Capture the cell that displays the provided text and extract its (x, y) central coordinate. 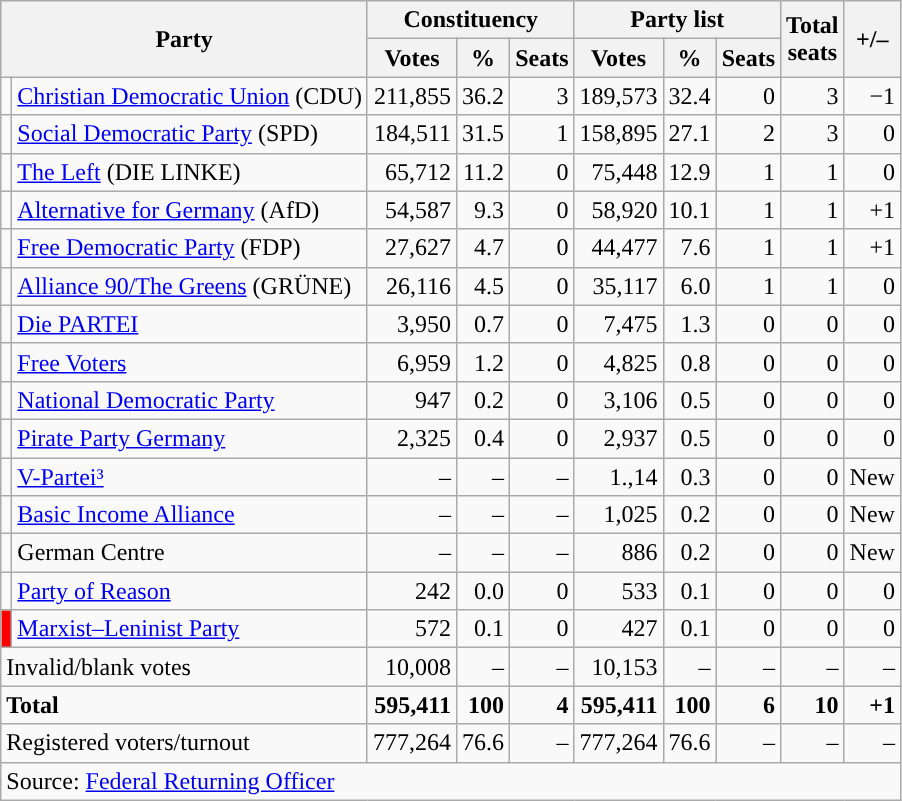
947 (412, 400)
Die PARTEI (190, 324)
6 (748, 705)
Alternative for Germany (AfD) (190, 210)
75,448 (618, 172)
6,959 (412, 362)
Registered voters/turnout (184, 743)
−1 (872, 96)
12.9 (690, 172)
+/– (872, 39)
Constituency (470, 20)
Party of Reason (190, 591)
Pirate Party Germany (190, 438)
10 (813, 705)
886 (618, 553)
0.8 (690, 362)
National Democratic Party (190, 400)
7.6 (690, 248)
58,920 (618, 210)
German Centre (190, 553)
Alliance 90/The Greens (GRÜNE) (190, 286)
0.0 (484, 591)
0.3 (690, 477)
Social Democratic Party (SPD) (190, 134)
211,855 (412, 96)
7,475 (618, 324)
533 (618, 591)
Totalseats (813, 39)
0.4 (484, 438)
4.7 (484, 248)
1.2 (484, 362)
1,025 (618, 515)
4.5 (484, 286)
10,008 (412, 667)
Party list (678, 20)
158,895 (618, 134)
V-Partei³ (190, 477)
Marxist–Leninist Party (190, 629)
35,117 (618, 286)
Source: Federal Returning Officer (451, 781)
32.4 (690, 96)
189,573 (618, 96)
3,106 (618, 400)
3,950 (412, 324)
44,477 (618, 248)
Basic Income Alliance (190, 515)
Christian Democratic Union (CDU) (190, 96)
Free Voters (190, 362)
184,511 (412, 134)
11.2 (484, 172)
27,627 (412, 248)
31.5 (484, 134)
427 (618, 629)
9.3 (484, 210)
The Left (DIE LINKE) (190, 172)
36.2 (484, 96)
Invalid/blank votes (184, 667)
26,116 (412, 286)
27.1 (690, 134)
Total (184, 705)
6.0 (690, 286)
2,937 (618, 438)
4,825 (618, 362)
65,712 (412, 172)
242 (412, 591)
10.1 (690, 210)
572 (412, 629)
2,325 (412, 438)
4 (542, 705)
1.3 (690, 324)
10,153 (618, 667)
0.7 (484, 324)
Free Democratic Party (FDP) (190, 248)
54,587 (412, 210)
Party (184, 39)
2 (748, 134)
1.,14 (618, 477)
